Find where the given text appears and provide that cell's center as [X, Y] coordinate. 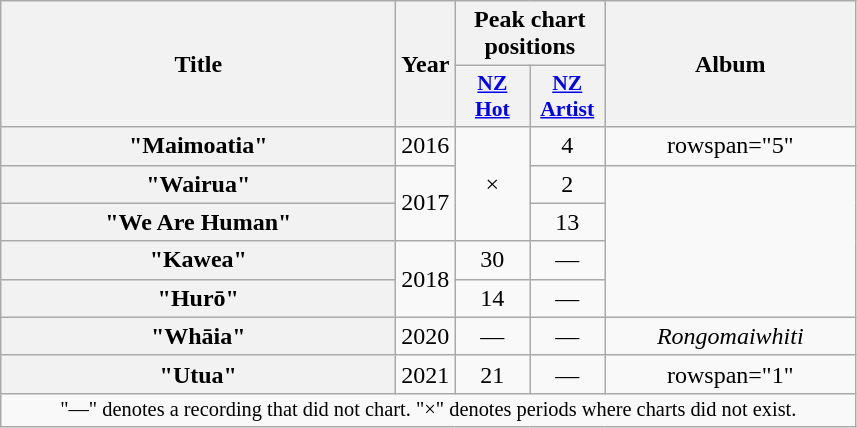
"Maimoatia" [198, 146]
2018 [426, 279]
"Kawea" [198, 260]
30 [492, 260]
21 [492, 374]
NZHot [492, 96]
Title [198, 64]
4 [568, 146]
Peak chart positions [530, 34]
NZArtist [568, 96]
"Wairua" [198, 184]
"—" denotes a recording that did not chart. "×" denotes periods where charts did not exist. [428, 410]
× [492, 184]
Year [426, 64]
13 [568, 222]
rowspan="5" [730, 146]
rowspan="1" [730, 374]
2020 [426, 336]
"Utua" [198, 374]
"We Are Human" [198, 222]
2017 [426, 203]
Rongomaiwhiti [730, 336]
Album [730, 64]
2 [568, 184]
14 [492, 298]
"Hurō" [198, 298]
2016 [426, 146]
"Whāia" [198, 336]
2021 [426, 374]
